Return the (X, Y) coordinate for the center point of the cell that contains the specified text.  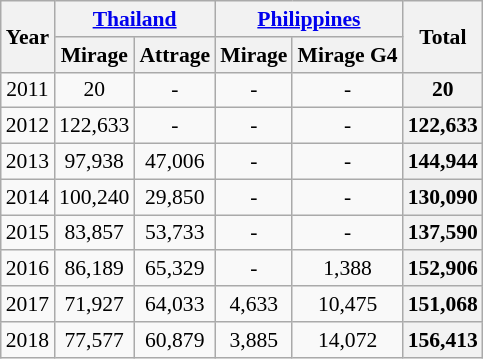
Attrage (174, 55)
64,033 (174, 304)
Philippines (308, 19)
2018 (28, 340)
Thailand (134, 19)
97,938 (94, 162)
151,068 (443, 304)
47,006 (174, 162)
83,857 (94, 233)
130,090 (443, 197)
156,413 (443, 340)
4,633 (254, 304)
2015 (28, 233)
2012 (28, 126)
Year (28, 36)
Total (443, 36)
2017 (28, 304)
152,906 (443, 269)
60,879 (174, 340)
1,388 (347, 269)
71,927 (94, 304)
137,590 (443, 233)
2016 (28, 269)
144,944 (443, 162)
10,475 (347, 304)
3,885 (254, 340)
86,189 (94, 269)
2014 (28, 197)
14,072 (347, 340)
100,240 (94, 197)
65,329 (174, 269)
2013 (28, 162)
Mirage G4 (347, 55)
2011 (28, 90)
29,850 (174, 197)
77,577 (94, 340)
53,733 (174, 233)
